Scan for the cell matching the given text and deliver its [x, y] coordinate at center. 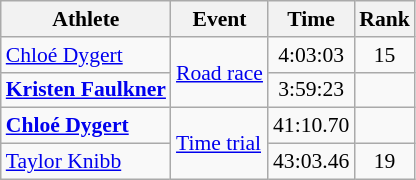
Athlete [86, 19]
4:03:03 [311, 55]
Kristen Faulkner [86, 90]
Taylor Knibb [86, 162]
Time [311, 19]
Rank [384, 19]
3:59:23 [311, 90]
15 [384, 55]
Road race [220, 72]
19 [384, 162]
Event [220, 19]
41:10.70 [311, 126]
Time trial [220, 144]
43:03.46 [311, 162]
